Determine the (X, Y) coordinate at the center of the cell enclosing the given text.  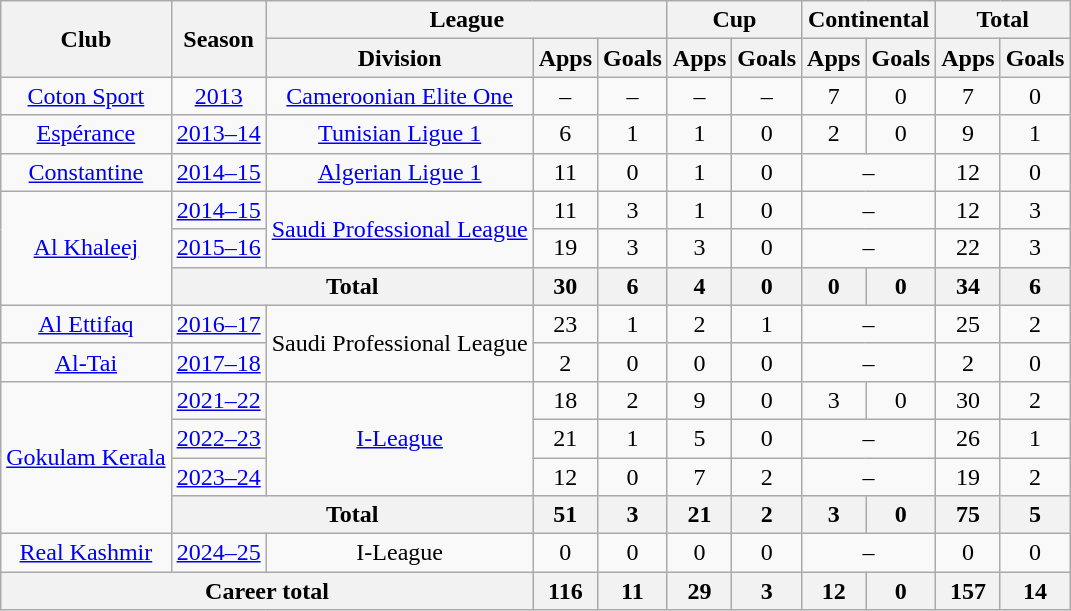
Coton Sport (86, 96)
2016–17 (218, 324)
Gokulam Kerala (86, 457)
26 (968, 438)
League (466, 20)
Cameroonian Elite One (400, 96)
29 (699, 591)
4 (699, 286)
75 (968, 515)
25 (968, 324)
Season (218, 39)
22 (968, 248)
157 (968, 591)
2024–25 (218, 553)
Division (400, 58)
23 (565, 324)
Tunisian Ligue 1 (400, 134)
Algerian Ligue 1 (400, 172)
2013–14 (218, 134)
Constantine (86, 172)
34 (968, 286)
Al Ettifaq (86, 324)
2013 (218, 96)
Espérance (86, 134)
Continental (869, 20)
Cup (734, 20)
51 (565, 515)
18 (565, 400)
14 (1035, 591)
2015–16 (218, 248)
Real Kashmir (86, 553)
2022–23 (218, 438)
2023–24 (218, 477)
Al-Tai (86, 362)
Al Khaleej (86, 248)
116 (565, 591)
Career total (267, 591)
2017–18 (218, 362)
Club (86, 39)
2021–22 (218, 400)
